Determine the (X, Y) coordinate at the center of the cell enclosing the given text.  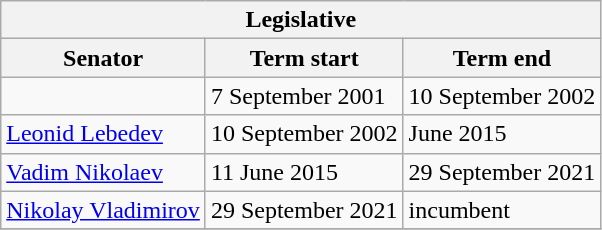
Legislative (301, 20)
Nikolay Vladimirov (104, 210)
11 June 2015 (304, 172)
Senator (104, 58)
incumbent (502, 210)
Term end (502, 58)
Vadim Nikolaev (104, 172)
Term start (304, 58)
June 2015 (502, 134)
7 September 2001 (304, 96)
Leonid Lebedev (104, 134)
